Locate the cell with the specified text and output its (x, y) center coordinate. 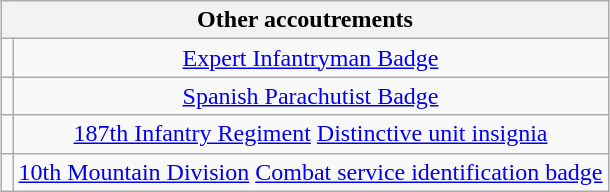
10th Mountain Division Combat service identification badge (310, 172)
Expert Infantryman Badge (310, 58)
Spanish Parachutist Badge (310, 96)
Other accoutrements (305, 20)
187th Infantry Regiment Distinctive unit insignia (310, 134)
